Output the (X, Y) coordinate of the center of the cell containing the given text.  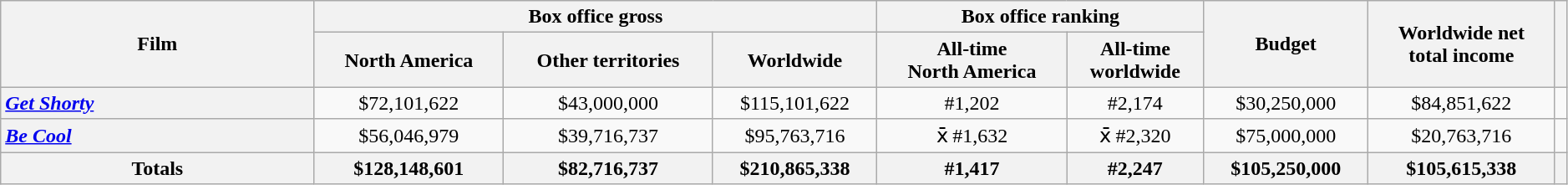
$115,101,622 (795, 103)
$56,046,979 (409, 136)
#1,202 (972, 103)
$84,851,622 (1462, 103)
Film (157, 44)
$210,865,338 (795, 168)
$75,000,000 (1286, 136)
$105,615,338 (1462, 168)
Box office ranking (1041, 17)
x̄ #1,632 (972, 136)
$105,250,000 (1286, 168)
$128,148,601 (409, 168)
All-time North America (972, 60)
All-time worldwide (1135, 60)
#2,247 (1135, 168)
$20,763,716 (1462, 136)
Worldwide (795, 60)
#2,174 (1135, 103)
Budget (1286, 44)
Worldwide nettotal income (1462, 44)
Totals (157, 168)
$72,101,622 (409, 103)
$95,763,716 (795, 136)
x̄ #2,320 (1135, 136)
North America (409, 60)
$39,716,737 (608, 136)
$82,716,737 (608, 168)
Get Shorty (157, 103)
$43,000,000 (608, 103)
Box office gross (596, 17)
Be Cool (157, 136)
Other territories (608, 60)
$30,250,000 (1286, 103)
#1,417 (972, 168)
